Identify which cell holds the provided text, then report its (X, Y) central coordinate. 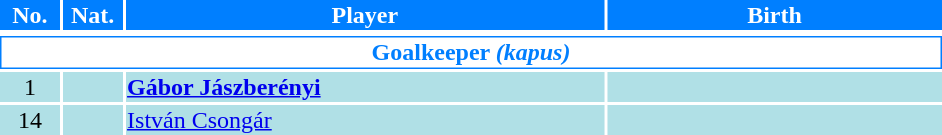
Goalkeeper (kapus) (471, 52)
Gábor Jászberényi (365, 87)
Birth (774, 15)
1 (30, 87)
No. (30, 15)
Nat. (93, 15)
István Csongár (365, 120)
14 (30, 120)
Player (365, 15)
